Scan for the cell matching the given text and deliver its [X, Y] coordinate at center. 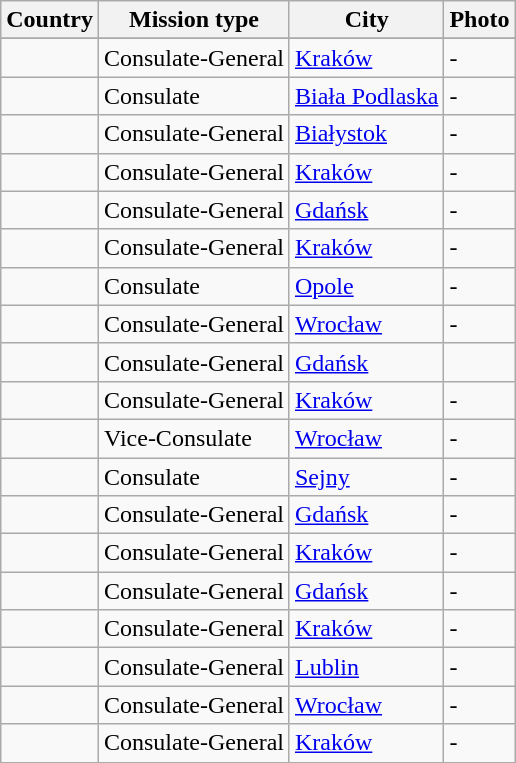
City [366, 20]
Sejny [366, 477]
Vice-Consulate [194, 438]
Photo [480, 20]
Białystok [366, 134]
Biała Podlaska [366, 96]
Mission type [194, 20]
Opole [366, 286]
Lublin [366, 667]
Country [50, 20]
